Extract the [X, Y] coordinate from the center of the cell holding the provided text.  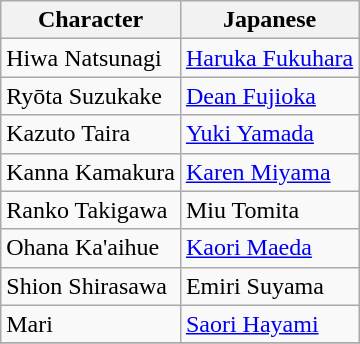
Ranko Takigawa [91, 210]
Kanna Kamakura [91, 172]
Hiwa Natsunagi [91, 58]
Yuki Yamada [269, 134]
Ohana Ka'aihue [91, 248]
Saori Hayami [269, 324]
Shion Shirasawa [91, 286]
Dean Fujioka [269, 96]
Character [91, 20]
Japanese [269, 20]
Karen Miyama [269, 172]
Kazuto Taira [91, 134]
Ryōta Suzukake [91, 96]
Emiri Suyama [269, 286]
Miu Tomita [269, 210]
Haruka Fukuhara [269, 58]
Kaori Maeda [269, 248]
Mari [91, 324]
